Search for the cell housing the specified text and yield its [x, y] center coordinate. 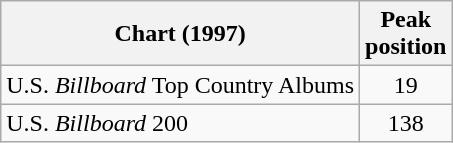
138 [406, 123]
Chart (1997) [180, 34]
Peakposition [406, 34]
U.S. Billboard Top Country Albums [180, 85]
19 [406, 85]
U.S. Billboard 200 [180, 123]
